Determine the [X, Y] coordinate at the center of the cell enclosing the given text.  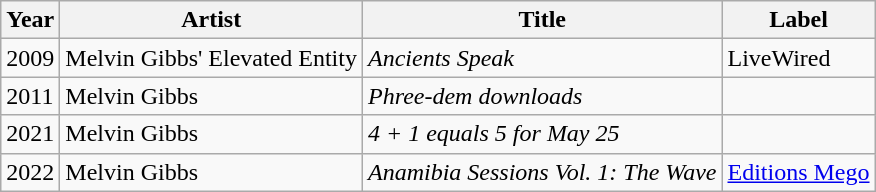
Title [542, 20]
Ancients Speak [542, 58]
Artist [212, 20]
LiveWired [798, 58]
Label [798, 20]
2022 [30, 172]
2011 [30, 96]
Phree-dem downloads [542, 96]
Melvin Gibbs' Elevated Entity [212, 58]
Editions Mego [798, 172]
Anamibia Sessions Vol. 1: The Wave [542, 172]
2021 [30, 134]
Year [30, 20]
4 + 1 equals 5 for May 25 [542, 134]
2009 [30, 58]
